Return [x, y] of the center of cell containing provided text 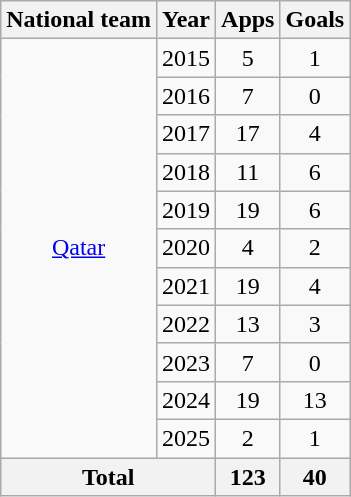
2025 [186, 438]
Goals [315, 20]
2022 [186, 324]
2015 [186, 58]
2017 [186, 134]
5 [248, 58]
Year [186, 20]
National team [79, 20]
2018 [186, 172]
40 [315, 477]
Qatar [79, 248]
2016 [186, 96]
2019 [186, 210]
17 [248, 134]
11 [248, 172]
2024 [186, 400]
Apps [248, 20]
Total [108, 477]
2021 [186, 286]
3 [315, 324]
123 [248, 477]
2023 [186, 362]
2020 [186, 248]
